For the text-containing cell, return its midpoint in [X, Y] coordinate format. 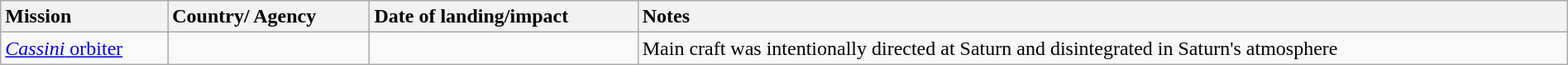
Mission [84, 17]
Country/ Agency [269, 17]
Main craft was intentionally directed at Saturn and disintegrated in Saturn's atmosphere [1102, 48]
Notes [1102, 17]
Date of landing/impact [504, 17]
Cassini orbiter [84, 48]
